Return (x, y) of the center of cell containing provided text 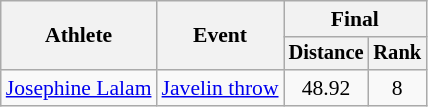
Final (355, 19)
Josephine Lalam (79, 88)
Rank (397, 54)
Event (220, 36)
48.92 (326, 88)
Javelin throw (220, 88)
Athlete (79, 36)
8 (397, 88)
Distance (326, 54)
